Pinpoint the cell where the given text exists, returning its (X, Y) midpoint coordinate. 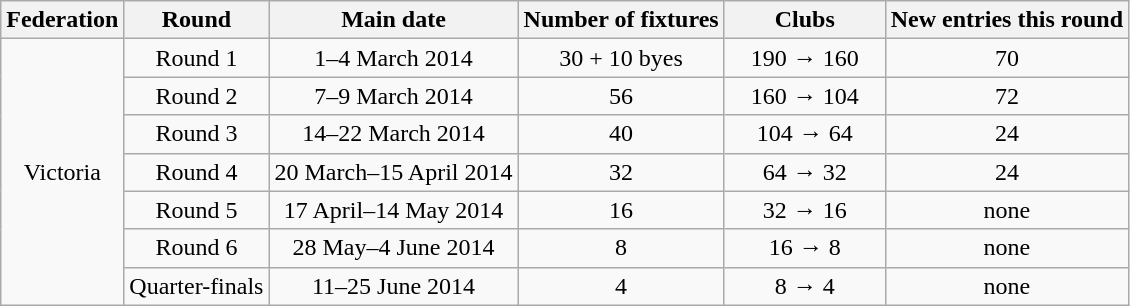
1–4 March 2014 (394, 58)
32 → 16 (804, 210)
Round 1 (196, 58)
17 April–14 May 2014 (394, 210)
New entries this round (1006, 20)
104 → 64 (804, 134)
11–25 June 2014 (394, 286)
16 → 8 (804, 248)
Round 3 (196, 134)
Main date (394, 20)
20 March–15 April 2014 (394, 172)
32 (621, 172)
28 May–4 June 2014 (394, 248)
Victoria (62, 172)
Round 2 (196, 96)
160 → 104 (804, 96)
8 (621, 248)
Quarter-finals (196, 286)
Round (196, 20)
Number of fixtures (621, 20)
56 (621, 96)
16 (621, 210)
70 (1006, 58)
4 (621, 286)
72 (1006, 96)
190 → 160 (804, 58)
Federation (62, 20)
8 → 4 (804, 286)
Round 6 (196, 248)
30 + 10 byes (621, 58)
Round 4 (196, 172)
Round 5 (196, 210)
40 (621, 134)
7–9 March 2014 (394, 96)
Clubs (804, 20)
64 → 32 (804, 172)
14–22 March 2014 (394, 134)
